Determine the (x, y) coordinate at the center of the cell enclosing the given text.  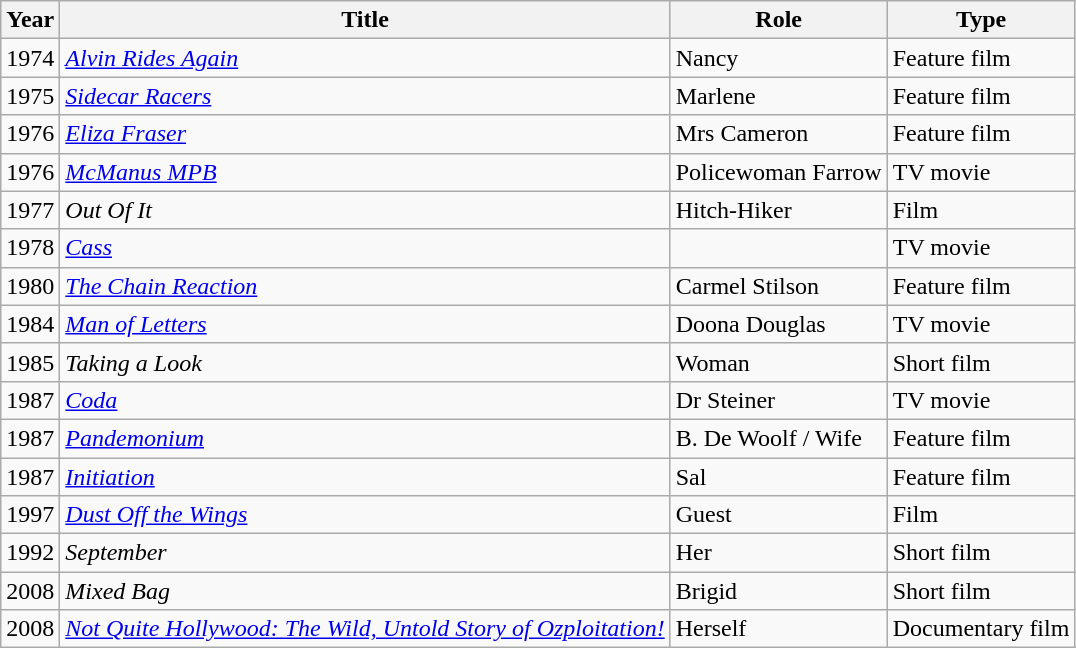
Guest (778, 515)
Type (981, 20)
Documentary film (981, 629)
Title (365, 20)
Man of Letters (365, 324)
McManus MPB (365, 172)
Sal (778, 477)
1980 (30, 286)
1985 (30, 362)
Eliza Fraser (365, 134)
B. De Woolf / Wife (778, 438)
1997 (30, 515)
Not Quite Hollywood: The Wild, Untold Story of Ozploitation! (365, 629)
Cass (365, 248)
1978 (30, 248)
1992 (30, 553)
1984 (30, 324)
Brigid (778, 591)
Alvin Rides Again (365, 58)
Mrs Cameron (778, 134)
Woman (778, 362)
1975 (30, 96)
Her (778, 553)
Herself (778, 629)
1977 (30, 210)
The Chain Reaction (365, 286)
Sidecar Racers (365, 96)
Policewoman Farrow (778, 172)
Year (30, 20)
Taking a Look (365, 362)
Initiation (365, 477)
Role (778, 20)
Dust Off the Wings (365, 515)
Dr Steiner (778, 400)
Carmel Stilson (778, 286)
Hitch-Hiker (778, 210)
Doona Douglas (778, 324)
1974 (30, 58)
Marlene (778, 96)
Coda (365, 400)
Nancy (778, 58)
Pandemonium (365, 438)
September (365, 553)
Mixed Bag (365, 591)
Out Of It (365, 210)
